Detect which cell encompasses the target text, then output its (x, y) center coordinate. 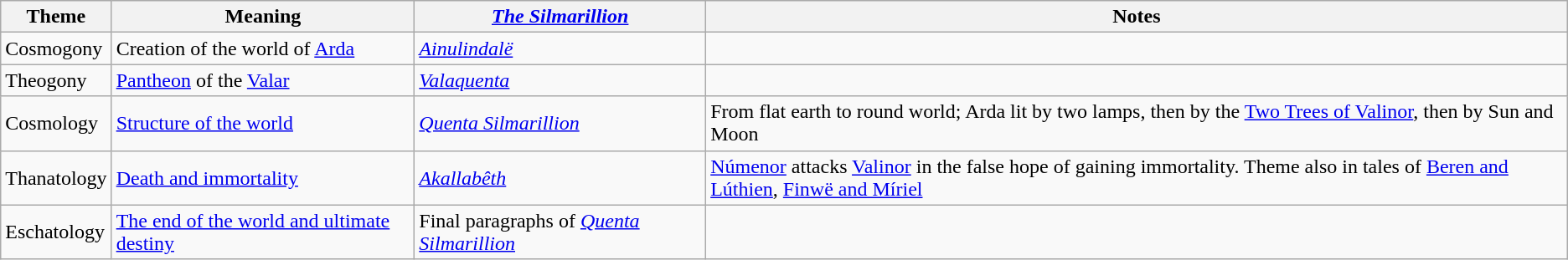
Valaquenta (560, 80)
Pantheon of the Valar (263, 80)
Theogony (56, 80)
Númenor attacks Valinor in the false hope of gaining immortality. Theme also in tales of Beren and Lúthien, Finwë and Míriel (1137, 177)
Structure of the world (263, 124)
Final paragraphs of Quenta Silmarillion (560, 232)
From flat earth to round world; Arda lit by two lamps, then by the Two Trees of Valinor, then by Sun and Moon (1137, 124)
Death and immortality (263, 177)
Quenta Silmarillion (560, 124)
Notes (1137, 17)
Creation of the world of Arda (263, 48)
Akallabêth (560, 177)
Ainulindalë (560, 48)
Meaning (263, 17)
Cosmogony (56, 48)
The end of the world and ultimate destiny (263, 232)
Theme (56, 17)
The Silmarillion (560, 17)
Cosmology (56, 124)
Eschatology (56, 232)
Thanatology (56, 177)
